Search for the cell housing the specified text and yield its [X, Y] center coordinate. 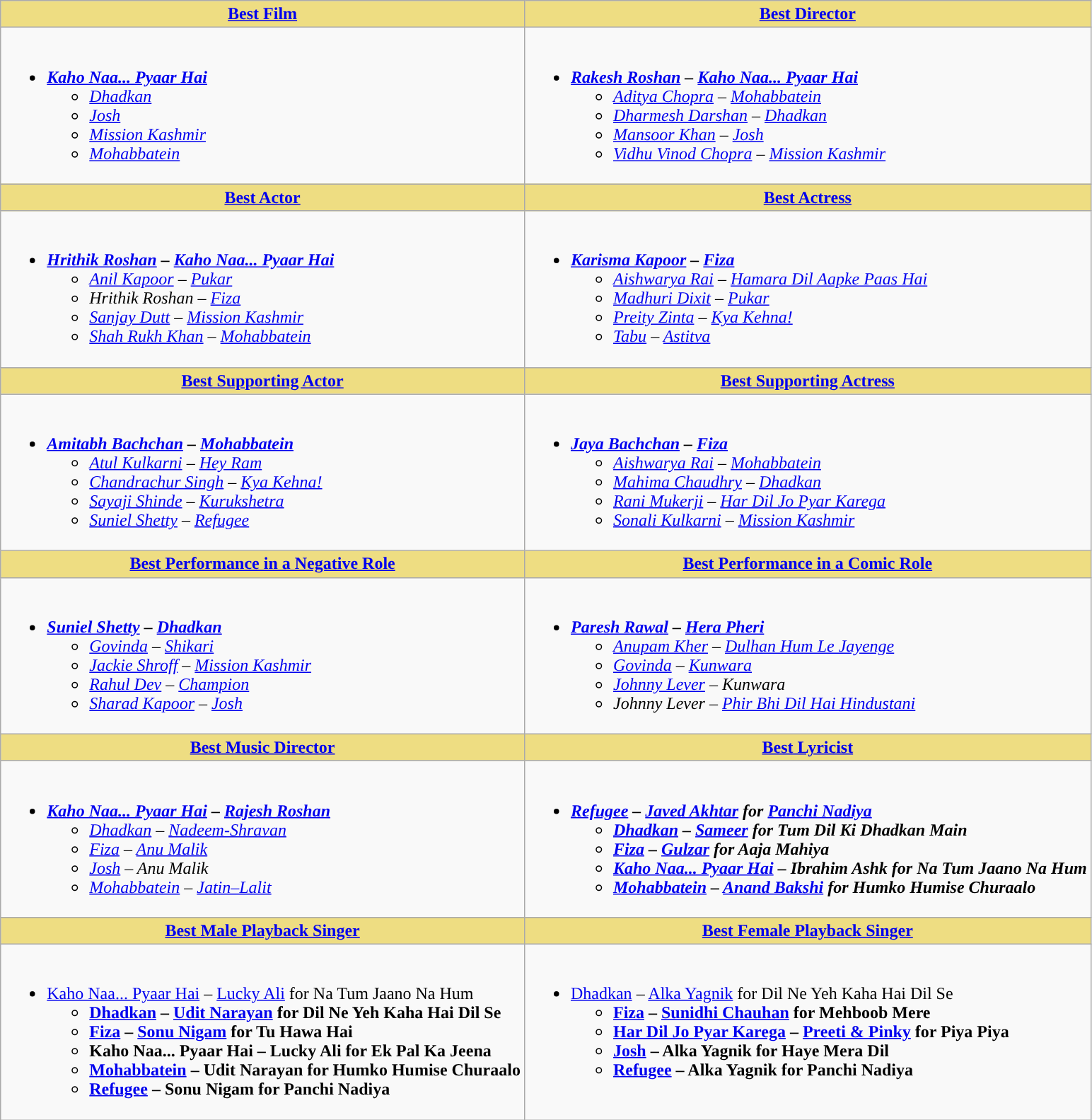
Best Actress [808, 197]
Kaho Naa... Pyaar Hai DhadkanJoshMission KashmirMohabbatein [263, 106]
Paresh Rawal – Hera Pheri Anupam Kher – Dulhan Hum Le JayengeGovinda – KunwaraJohnny Lever – KunwaraJohnny Lever – Phir Bhi Dil Hai Hindustani [808, 655]
Best Lyricist [808, 747]
Best Performance in a Comic Role [808, 564]
Best Film [263, 14]
Best Actor [263, 197]
Suniel Shetty – Dhadkan Govinda – ShikariJackie Shroff – Mission KashmirRahul Dev – ChampionSharad Kapoor – Josh [263, 655]
Rakesh Roshan – Kaho Naa... Pyaar Hai Aditya Chopra – MohabbateinDharmesh Darshan – DhadkanMansoor Khan – JoshVidhu Vinod Chopra – Mission Kashmir [808, 106]
Best Supporting Actor [263, 381]
Amitabh Bachchan – Mohabbatein Atul Kulkarni – Hey RamChandrachur Singh – Kya Kehna!Sayaji Shinde – KurukshetraSuniel Shetty – Refugee [263, 473]
Best Director [808, 14]
Best Female Playback Singer [808, 930]
Best Performance in a Negative Role [263, 564]
Hrithik Roshan – Kaho Naa... Pyaar Hai Anil Kapoor – PukarHrithik Roshan – FizaSanjay Dutt – Mission KashmirShah Rukh Khan – Mohabbatein [263, 289]
Best Supporting Actress [808, 381]
Best Music Director [263, 747]
Best Male Playback Singer [263, 930]
Jaya Bachchan – Fiza Aishwarya Rai – MohabbateinMahima Chaudhry – DhadkanRani Mukerji – Har Dil Jo Pyar KaregaSonali Kulkarni – Mission Kashmir [808, 473]
Karisma Kapoor – Fiza Aishwarya Rai – Hamara Dil Aapke Paas HaiMadhuri Dixit – PukarPreity Zinta – Kya Kehna!Tabu – Astitva [808, 289]
Kaho Naa... Pyaar Hai – Rajesh Roshan Dhadkan – Nadeem-ShravanFiza – Anu MalikJosh – Anu MalikMohabbatein – Jatin–Lalit [263, 839]
